Provide the [X, Y] coordinate of the cell's center where the given text is located.  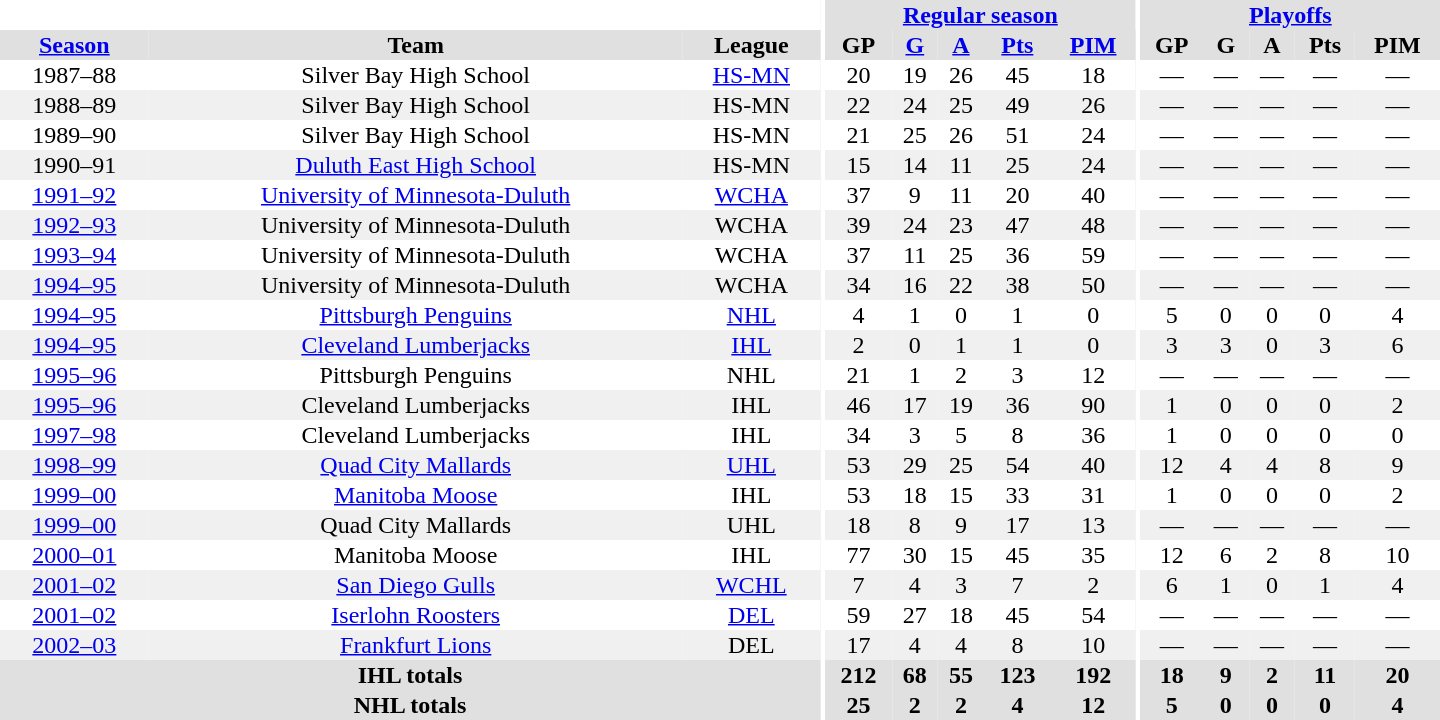
1997–98 [74, 435]
Frankfurt Lions [416, 645]
Duluth East High School [416, 165]
51 [1018, 135]
Regular season [980, 15]
Team [416, 45]
35 [1094, 555]
48 [1094, 225]
14 [915, 165]
212 [858, 675]
50 [1094, 285]
Season [74, 45]
90 [1094, 405]
23 [961, 225]
123 [1018, 675]
League [752, 45]
1992–93 [74, 225]
1991–92 [74, 195]
Iserlohn Roosters [416, 615]
27 [915, 615]
1998–99 [74, 465]
IHL totals [410, 675]
47 [1018, 225]
29 [915, 465]
55 [961, 675]
30 [915, 555]
68 [915, 675]
49 [1018, 105]
31 [1094, 495]
1987–88 [74, 75]
San Diego Gulls [416, 585]
38 [1018, 285]
2002–03 [74, 645]
13 [1094, 525]
33 [1018, 495]
46 [858, 405]
16 [915, 285]
77 [858, 555]
39 [858, 225]
NHL totals [410, 705]
1988–89 [74, 105]
2000–01 [74, 555]
Playoffs [1290, 15]
1993–94 [74, 255]
1989–90 [74, 135]
1990–91 [74, 165]
192 [1094, 675]
WCHL [752, 585]
